Detect which cell encompasses the target text, then output its (X, Y) center coordinate. 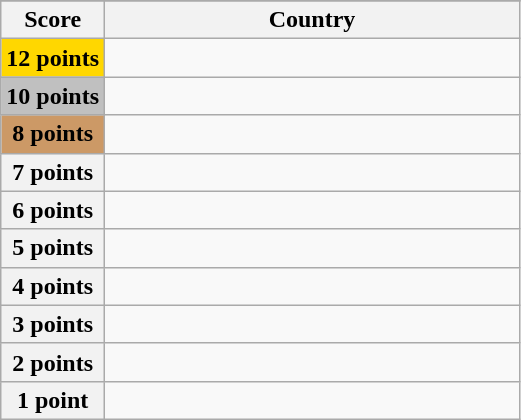
3 points (53, 324)
Score (53, 20)
7 points (53, 172)
5 points (53, 248)
10 points (53, 96)
4 points (53, 286)
12 points (53, 58)
1 point (53, 400)
6 points (53, 210)
2 points (53, 362)
8 points (53, 134)
Country (312, 20)
